Detect which cell encompasses the target text, then output its [X, Y] center coordinate. 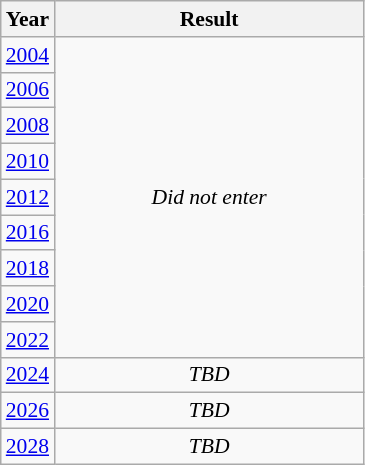
2024 [28, 375]
Year [28, 19]
2028 [28, 447]
2008 [28, 126]
Result [209, 19]
2004 [28, 55]
2012 [28, 197]
2010 [28, 162]
2018 [28, 269]
2026 [28, 411]
2022 [28, 340]
2020 [28, 304]
2016 [28, 233]
2006 [28, 90]
Did not enter [209, 198]
